Capture the cell that displays the provided text and extract its (x, y) central coordinate. 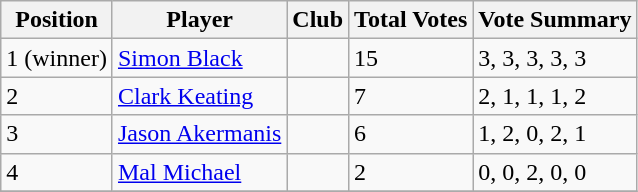
3, 3, 3, 3, 3 (555, 58)
Player (199, 20)
1 (winner) (57, 58)
Total Votes (411, 20)
15 (411, 58)
Position (57, 20)
Clark Keating (199, 96)
Vote Summary (555, 20)
7 (411, 96)
Mal Michael (199, 172)
3 (57, 134)
4 (57, 172)
1, 2, 0, 2, 1 (555, 134)
6 (411, 134)
Simon Black (199, 58)
Jason Akermanis (199, 134)
0, 0, 2, 0, 0 (555, 172)
2, 1, 1, 1, 2 (555, 96)
Club (318, 20)
